Detect which cell encompasses the target text, then output its [x, y] center coordinate. 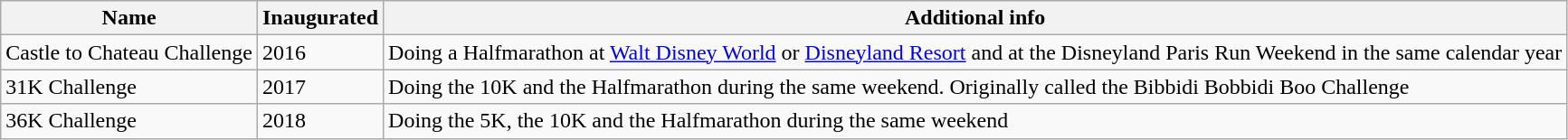
Doing the 5K, the 10K and the Halfmarathon during the same weekend [975, 121]
Additional info [975, 18]
Doing a Halfmarathon at Walt Disney World or Disneyland Resort and at the Disneyland Paris Run Weekend in the same calendar year [975, 52]
Inaugurated [320, 18]
2017 [320, 87]
36K Challenge [129, 121]
31K Challenge [129, 87]
Castle to Chateau Challenge [129, 52]
2016 [320, 52]
2018 [320, 121]
Name [129, 18]
Doing the 10K and the Halfmarathon during the same weekend. Originally called the Bibbidi Bobbidi Boo Challenge [975, 87]
